For the text-containing cell, return its midpoint in (X, Y) coordinate format. 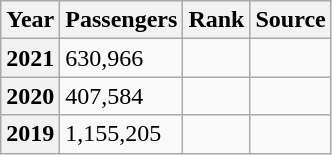
2020 (30, 96)
Source (290, 20)
Year (30, 20)
630,966 (122, 58)
1,155,205 (122, 134)
407,584 (122, 96)
Passengers (122, 20)
Rank (216, 20)
2019 (30, 134)
2021 (30, 58)
